Locate the cell with the specified text and output its (X, Y) center coordinate. 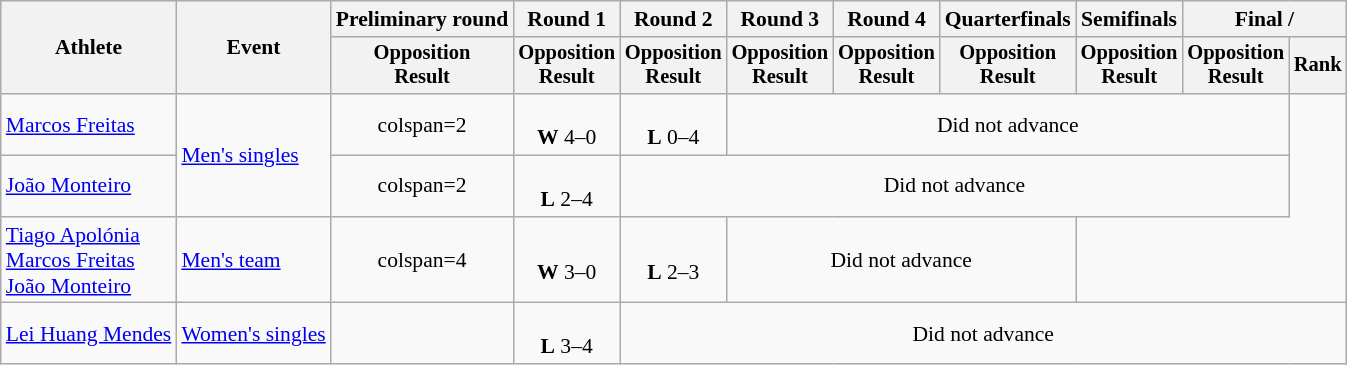
Round 1 (566, 19)
Men's team (253, 260)
Athlete (89, 48)
Semifinals (1130, 19)
Rank (1318, 66)
colspan=4 (422, 260)
Marcos Freitas (89, 124)
Round 2 (674, 19)
L 2–3 (674, 260)
L 2–4 (566, 186)
Men's singles (253, 155)
Event (253, 48)
W 4–0 (566, 124)
W 3–0 (566, 260)
Round 4 (886, 19)
Final / (1264, 19)
Quarterfinals (1008, 19)
Tiago ApolóniaMarcos FreitasJoão Monteiro (89, 260)
João Monteiro (89, 186)
Women's singles (253, 334)
L 3–4 (566, 334)
Preliminary round (422, 19)
L 0–4 (674, 124)
Lei Huang Mendes (89, 334)
Round 3 (780, 19)
